Pinpoint the cell where the given text exists, returning its [X, Y] midpoint coordinate. 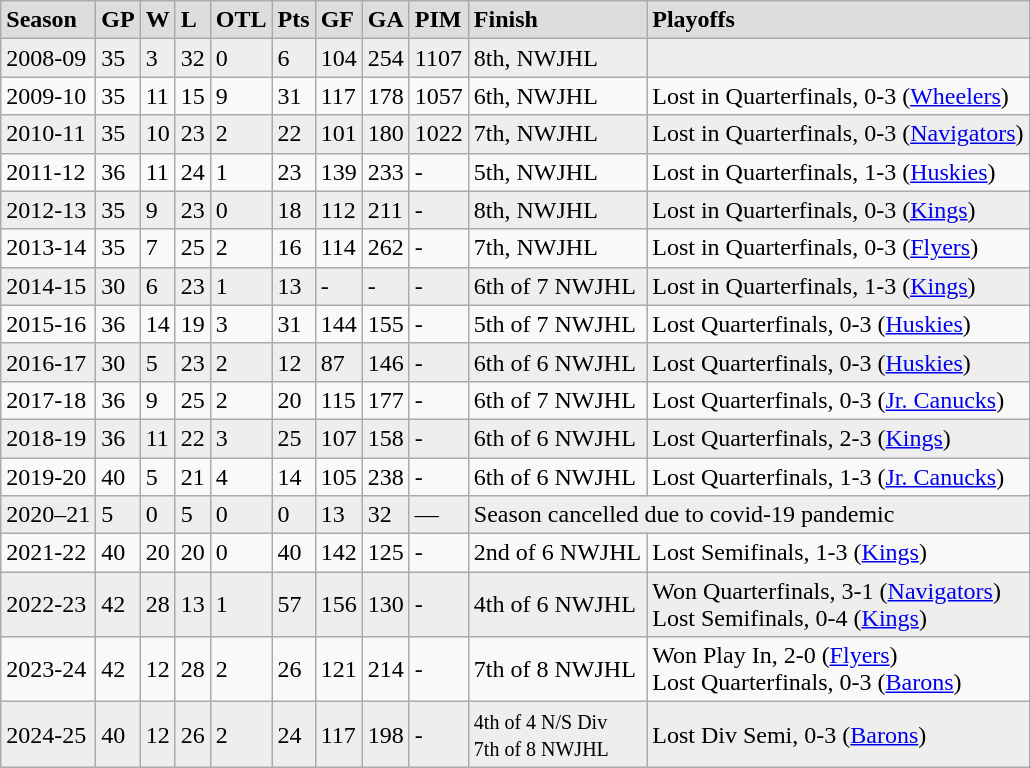
104 [338, 58]
254 [386, 58]
Lost in Quarterfinals, 0-3 (Wheelers) [838, 96]
1022 [438, 134]
2024-25 [48, 734]
5th, NWJHL [557, 172]
2012-13 [48, 210]
139 [338, 172]
2020–21 [48, 515]
4th of 6 NWJHL [557, 604]
7 [158, 248]
Lost in Quarterfinals, 1-3 (Kings) [838, 286]
198 [386, 734]
180 [386, 134]
2011-12 [48, 172]
Won Play In, 2-0 (Flyers)Lost Quarterfinals, 0-3 (Barons) [838, 670]
Lost Div Semi, 0-3 (Barons) [838, 734]
OTL [241, 20]
18 [294, 210]
10 [158, 134]
GF [338, 20]
130 [386, 604]
57 [294, 604]
155 [386, 324]
105 [338, 477]
Lost Quarterfinals, 1-3 (Jr. Canucks) [838, 477]
19 [192, 324]
16 [294, 248]
2022-23 [48, 604]
7th of 8 NWJHL [557, 670]
2008-09 [48, 58]
158 [386, 438]
178 [386, 96]
GP [118, 20]
121 [338, 670]
W [158, 20]
Lost Quarterfinals, 2-3 (Kings) [838, 438]
114 [338, 248]
2nd of 6 NWJHL [557, 553]
238 [386, 477]
156 [338, 604]
Playoffs [838, 20]
177 [386, 400]
21 [192, 477]
2019-20 [48, 477]
2018-19 [48, 438]
— [438, 515]
Pts [294, 20]
5th of 7 NWJHL [557, 324]
1057 [438, 96]
2017-18 [48, 400]
142 [338, 553]
115 [338, 400]
Lost Quarterfinals, 0-3 (Jr. Canucks) [838, 400]
2014-15 [48, 286]
Lost in Quarterfinals, 0-3 (Kings) [838, 210]
107 [338, 438]
Finish [557, 20]
101 [338, 134]
2009-10 [48, 96]
4th of 4 N/S Div7th of 8 NWJHL [557, 734]
2010-11 [48, 134]
2023-24 [48, 670]
2016-17 [48, 362]
87 [338, 362]
Lost in Quarterfinals, 1-3 (Huskies) [838, 172]
Season cancelled due to covid-19 pandemic [748, 515]
Lost in Quarterfinals, 0-3 (Navigators) [838, 134]
112 [338, 210]
262 [386, 248]
GA [386, 20]
4 [241, 477]
214 [386, 670]
233 [386, 172]
125 [386, 553]
2013-14 [48, 248]
15 [192, 96]
2021-22 [48, 553]
1107 [438, 58]
2015-16 [48, 324]
L [192, 20]
Lost in Quarterfinals, 0-3 (Flyers) [838, 248]
PIM [438, 20]
Won Quarterfinals, 3-1 (Navigators)Lost Semifinals, 0-4 (Kings) [838, 604]
Lost Semifinals, 1-3 (Kings) [838, 553]
6th, NWJHL [557, 96]
Season [48, 20]
146 [386, 362]
144 [338, 324]
211 [386, 210]
